Extract the [x, y] coordinate from the center of the cell holding the provided text.  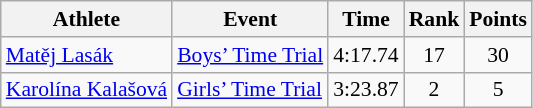
3:23.87 [366, 90]
Points [498, 19]
Karolína Kalašová [86, 90]
Athlete [86, 19]
Rank [434, 19]
2 [434, 90]
Boys’ Time Trial [250, 55]
17 [434, 55]
4:17.74 [366, 55]
30 [498, 55]
5 [498, 90]
Event [250, 19]
Time [366, 19]
Matěj Lasák [86, 55]
Girls’ Time Trial [250, 90]
